Provide the [X, Y] coordinate of the cell's center where the given text is located.  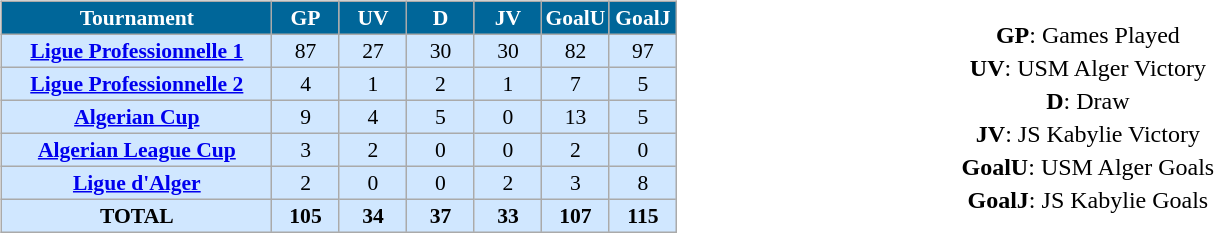
105 [306, 216]
87 [306, 50]
GP [306, 18]
D [440, 18]
34 [372, 216]
JV [508, 18]
9 [306, 116]
33 [508, 216]
Ligue Professionnelle 1 [137, 50]
TOTAL [137, 216]
37 [440, 216]
27 [372, 50]
Ligue d'Alger [137, 182]
Algerian Cup [137, 116]
82 [576, 50]
GoalU [576, 18]
97 [642, 50]
8 [642, 182]
Tournament [137, 18]
13 [576, 116]
107 [576, 216]
Ligue Professionnelle 2 [137, 84]
115 [642, 216]
7 [576, 84]
UV [372, 18]
GoalJ [642, 18]
Algerian League Cup [137, 150]
